Search for the cell housing the specified text and yield its [x, y] center coordinate. 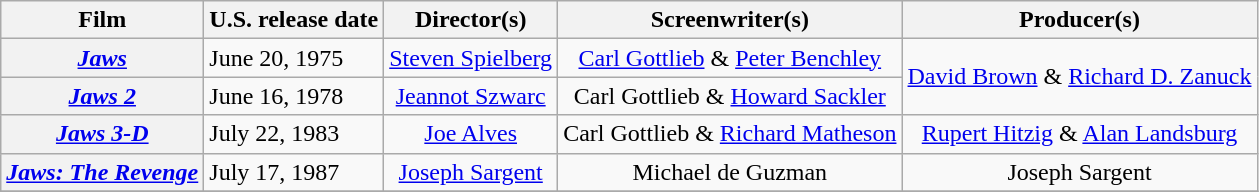
Jaws 3-D [102, 134]
Screenwriter(s) [730, 20]
Carl Gottlieb & Richard Matheson [730, 134]
U.S. release date [294, 20]
June 16, 1978 [294, 96]
Steven Spielberg [471, 58]
Jaws: The Revenge [102, 172]
Film [102, 20]
Jaws [102, 58]
Jaws 2 [102, 96]
Joe Alves [471, 134]
Carl Gottlieb & Howard Sackler [730, 96]
July 17, 1987 [294, 172]
Producer(s) [1080, 20]
Carl Gottlieb & Peter Benchley [730, 58]
Michael de Guzman [730, 172]
Rupert Hitzig & Alan Landsburg [1080, 134]
Jeannot Szwarc [471, 96]
July 22, 1983 [294, 134]
David Brown & Richard D. Zanuck [1080, 77]
June 20, 1975 [294, 58]
Director(s) [471, 20]
